Provide the [x, y] coordinate of the cell's center where the given text is located.  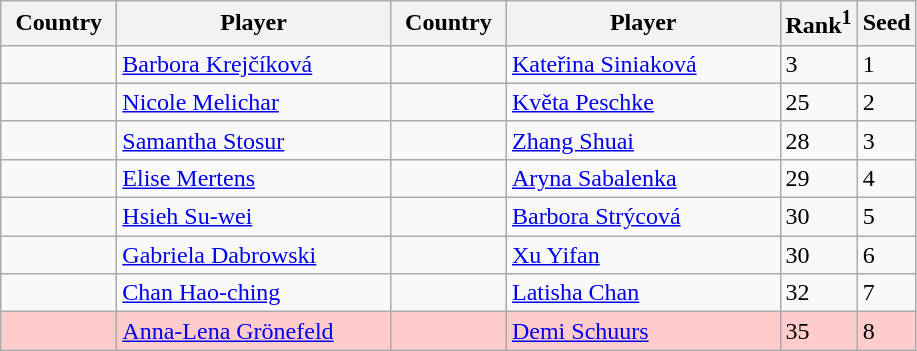
5 [886, 217]
Zhang Shuai [643, 140]
Anna-Lena Grönefeld [254, 331]
Elise Mertens [254, 178]
29 [818, 178]
25 [818, 102]
Květa Peschke [643, 102]
Aryna Sabalenka [643, 178]
28 [818, 140]
Chan Hao-ching [254, 293]
8 [886, 331]
2 [886, 102]
Kateřina Siniaková [643, 64]
35 [818, 331]
Latisha Chan [643, 293]
6 [886, 255]
Rank1 [818, 24]
4 [886, 178]
Seed [886, 24]
Hsieh Su-wei [254, 217]
Demi Schuurs [643, 331]
32 [818, 293]
Xu Yifan [643, 255]
7 [886, 293]
Nicole Melichar [254, 102]
Samantha Stosur [254, 140]
Gabriela Dabrowski [254, 255]
1 [886, 64]
Barbora Strýcová [643, 217]
Barbora Krejčíková [254, 64]
